Provide the (X, Y) coordinate of the cell's center where the given text is located.  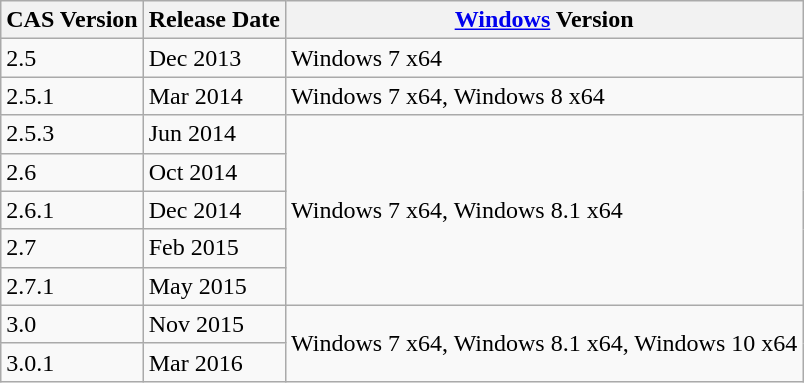
Mar 2014 (214, 96)
2.6.1 (72, 210)
Windows 7 x64, Windows 8 x64 (544, 96)
Dec 2014 (214, 210)
Windows 7 x64 (544, 58)
2.6 (72, 172)
Release Date (214, 20)
2.5.3 (72, 134)
2.7 (72, 248)
2.5.1 (72, 96)
3.0.1 (72, 362)
Windows 7 x64, Windows 8.1 x64 (544, 210)
2.5 (72, 58)
CAS Version (72, 20)
3.0 (72, 324)
Feb 2015 (214, 248)
Mar 2016 (214, 362)
Windows 7 x64, Windows 8.1 x64, Windows 10 x64 (544, 343)
May 2015 (214, 286)
Dec 2013 (214, 58)
Windows Version (544, 20)
Nov 2015 (214, 324)
Oct 2014 (214, 172)
2.7.1 (72, 286)
Jun 2014 (214, 134)
